Provide the [X, Y] coordinate of the cell's center where the given text is located.  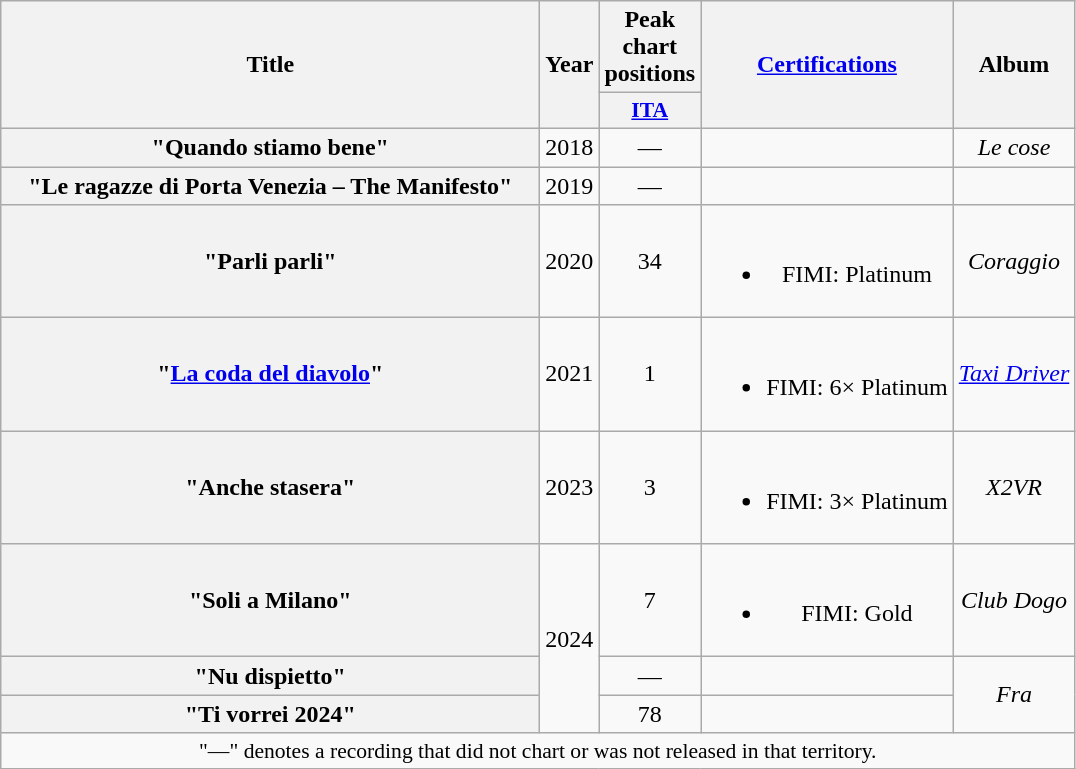
"Nu dispietto" [270, 676]
2020 [570, 262]
X2VR [1014, 488]
"Quando stiamo bene" [270, 147]
3 [650, 488]
Certifications [828, 65]
78 [650, 714]
"Parli parli" [270, 262]
2018 [570, 147]
FIMI: Platinum [828, 262]
2024 [570, 638]
Coraggio [1014, 262]
2023 [570, 488]
Taxi Driver [1014, 374]
Le cose [1014, 147]
"Le ragazze di Porta Venezia – The Manifesto" [270, 185]
2019 [570, 185]
Title [270, 65]
7 [650, 600]
FIMI: 3× Platinum [828, 488]
1 [650, 374]
"Ti vorrei 2024" [270, 714]
2021 [570, 374]
Year [570, 65]
"Anche stasera" [270, 488]
"—" denotes a recording that did not chart or was not released in that territory. [538, 751]
"Soli a Milano" [270, 600]
34 [650, 262]
FIMI: Gold [828, 600]
ITA [650, 111]
Fra [1014, 695]
"La coda del diavolo" [270, 374]
Club Dogo [1014, 600]
Album [1014, 65]
Peak chart positions [650, 47]
FIMI: 6× Platinum [828, 374]
